Pinpoint the cell where the given text exists, returning its [x, y] midpoint coordinate. 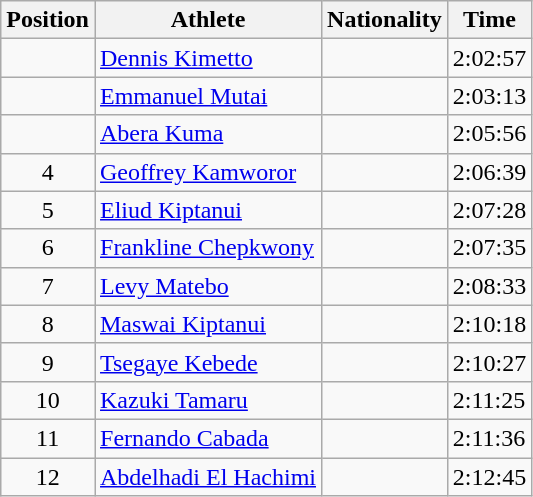
Position [48, 20]
2:10:27 [489, 362]
Dennis Kimetto [208, 58]
11 [48, 438]
5 [48, 210]
2:07:35 [489, 248]
Eliud Kiptanui [208, 210]
10 [48, 400]
2:12:45 [489, 477]
2:11:36 [489, 438]
2:03:13 [489, 96]
Nationality [385, 20]
2:06:39 [489, 172]
2:10:18 [489, 324]
Emmanuel Mutai [208, 96]
Abera Kuma [208, 134]
Tsegaye Kebede [208, 362]
2:08:33 [489, 286]
2:02:57 [489, 58]
Athlete [208, 20]
7 [48, 286]
Kazuki Tamaru [208, 400]
Time [489, 20]
Maswai Kiptanui [208, 324]
6 [48, 248]
Fernando Cabada [208, 438]
2:07:28 [489, 210]
Geoffrey Kamworor [208, 172]
Abdelhadi El Hachimi [208, 477]
Levy Matebo [208, 286]
Frankline Chepkwony [208, 248]
2:05:56 [489, 134]
12 [48, 477]
2:11:25 [489, 400]
4 [48, 172]
9 [48, 362]
8 [48, 324]
